Search for the cell housing the specified text and yield its [X, Y] center coordinate. 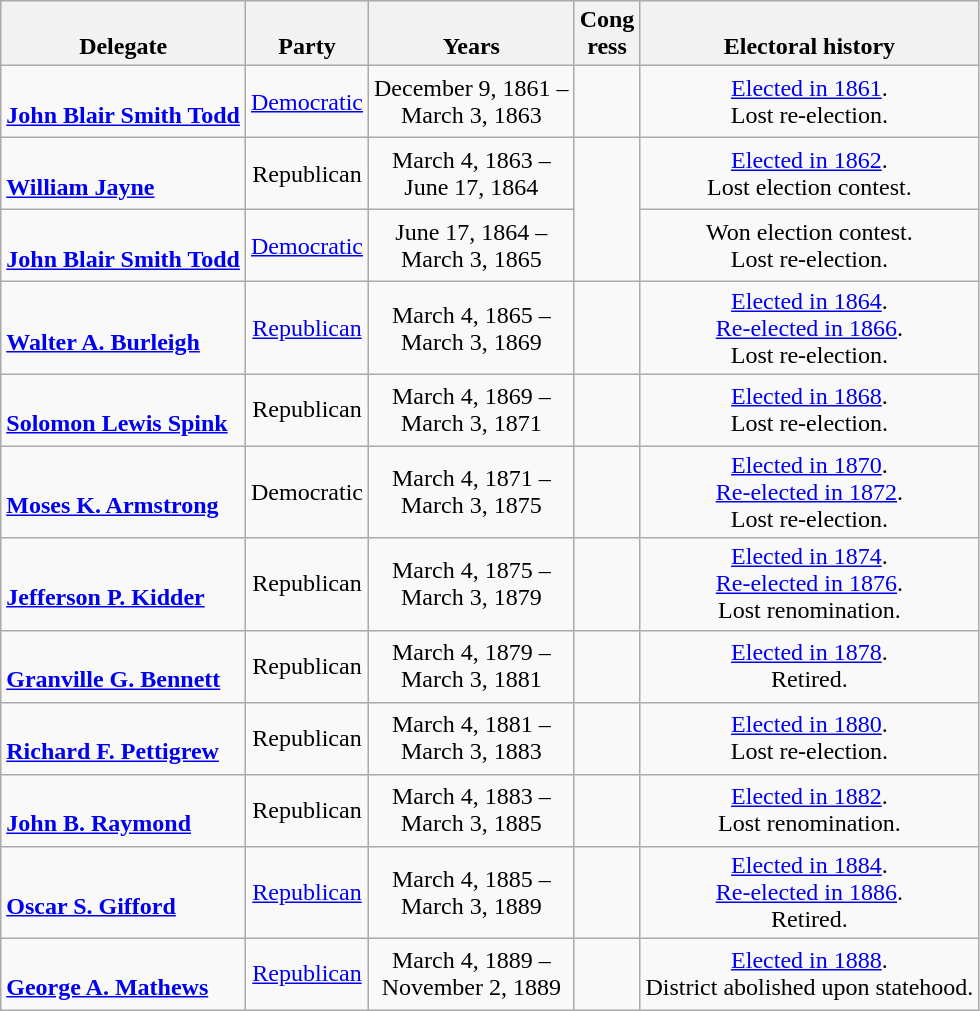
Elected in 1878.Retired. [810, 666]
Oscar S. Gifford [124, 892]
William Jayne [124, 174]
Delegate [124, 34]
Elected in 1884.Re-elected in 1886.Retired. [810, 892]
March 4, 1883 –March 3, 1885 [471, 810]
George A. Mathews [124, 974]
March 4, 1889 –November 2, 1889 [471, 974]
Electoral history [810, 34]
Elected in 1861.Lost re-election. [810, 102]
Years [471, 34]
March 4, 1869 –March 3, 1871 [471, 410]
Elected in 1864.Re-elected in 1866.Lost re-election. [810, 328]
March 4, 1879 –March 3, 1881 [471, 666]
Elected in 1868.Lost re-election. [810, 410]
March 4, 1871 –March 3, 1875 [471, 492]
John B. Raymond [124, 810]
Granville G. Bennett [124, 666]
March 4, 1881 –March 3, 1883 [471, 738]
Elected in 1862.Lost election contest. [810, 174]
Elected in 1870.Re-elected in 1872.Lost re-election. [810, 492]
Elected in 1874.Re-elected in 1876.Lost renomination. [810, 584]
Elected in 1882.Lost renomination. [810, 810]
March 4, 1863 –June 17, 1864 [471, 174]
March 4, 1865 –March 3, 1869 [471, 328]
Moses K. Armstrong [124, 492]
Elected in 1880.Lost re-election. [810, 738]
Richard F. Pettigrew [124, 738]
March 4, 1885 –March 3, 1889 [471, 892]
Jefferson P. Kidder [124, 584]
Walter A. Burleigh [124, 328]
Party [306, 34]
March 4, 1875 –March 3, 1879 [471, 584]
Solomon Lewis Spink [124, 410]
Elected in 1888.District abolished upon statehood. [810, 974]
Congress [607, 34]
December 9, 1861 –March 3, 1863 [471, 102]
June 17, 1864 –March 3, 1865 [471, 246]
Won election contest.Lost re-election. [810, 246]
